Extract the (X, Y) coordinate from the center of the cell holding the provided text.  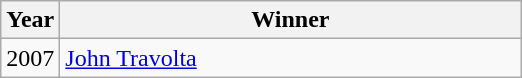
John Travolta (290, 58)
Winner (290, 20)
2007 (30, 58)
Year (30, 20)
